Locate the cell with the specified text and output its [X, Y] center coordinate. 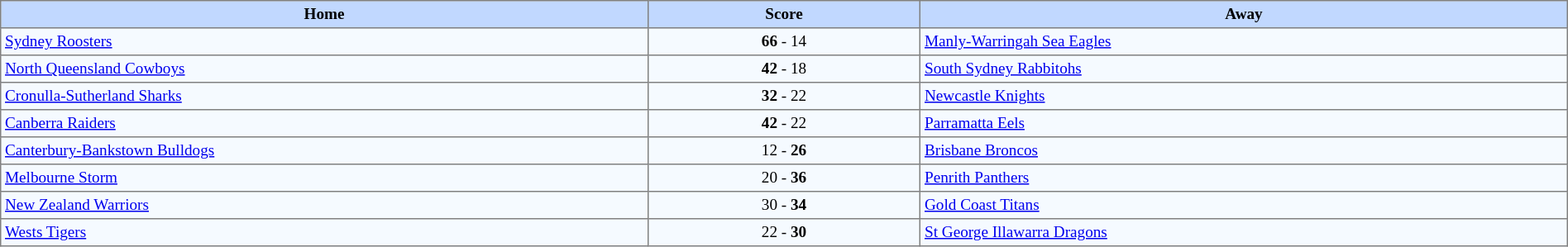
30 - 34 [784, 205]
Gold Coast Titans [1244, 205]
32 - 22 [784, 96]
42 - 22 [784, 124]
North Queensland Cowboys [324, 69]
Penrith Panthers [1244, 178]
22 - 30 [784, 233]
66 - 14 [784, 41]
Brisbane Broncos [1244, 150]
Melbourne Storm [324, 178]
Canterbury-Bankstown Bulldogs [324, 150]
42 - 18 [784, 69]
Home [324, 15]
Newcastle Knights [1244, 96]
New Zealand Warriors [324, 205]
12 - 26 [784, 150]
St George Illawarra Dragons [1244, 233]
20 - 36 [784, 178]
Parramatta Eels [1244, 124]
Canberra Raiders [324, 124]
South Sydney Rabbitohs [1244, 69]
Sydney Roosters [324, 41]
Cronulla-Sutherland Sharks [324, 96]
Score [784, 15]
Manly-Warringah Sea Eagles [1244, 41]
Away [1244, 15]
Wests Tigers [324, 233]
